Search for the cell housing the specified text and yield its [x, y] center coordinate. 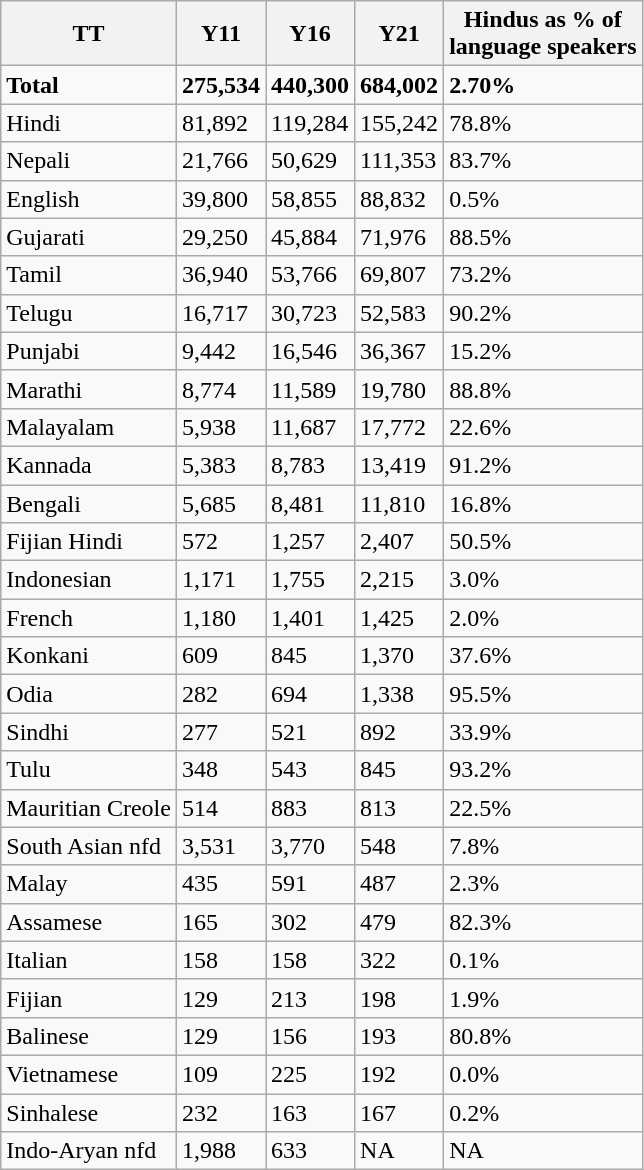
19,780 [400, 389]
Sinhalese [89, 1113]
694 [310, 694]
39,800 [220, 199]
2.70% [543, 85]
22.6% [543, 427]
Konkani [89, 656]
30,723 [310, 313]
37.6% [543, 656]
192 [400, 1074]
7.8% [543, 846]
Fijian [89, 998]
1,171 [220, 580]
South Asian nfd [89, 846]
11,810 [400, 503]
275,534 [220, 85]
5,383 [220, 465]
Y11 [220, 34]
71,976 [400, 237]
1,257 [310, 542]
213 [310, 998]
11,687 [310, 427]
440,300 [310, 85]
Total [89, 85]
81,892 [220, 123]
Tamil [89, 275]
83.7% [543, 161]
167 [400, 1113]
1,425 [400, 618]
9,442 [220, 351]
119,284 [310, 123]
514 [220, 808]
Y16 [310, 34]
232 [220, 1113]
163 [310, 1113]
11,589 [310, 389]
15.2% [543, 351]
Assamese [89, 922]
82.3% [543, 922]
90.2% [543, 313]
52,583 [400, 313]
8,783 [310, 465]
1,370 [400, 656]
2,407 [400, 542]
50,629 [310, 161]
282 [220, 694]
165 [220, 922]
Indo-Aryan nfd [89, 1151]
1,755 [310, 580]
78.8% [543, 123]
50.5% [543, 542]
Malay [89, 884]
479 [400, 922]
Gujarati [89, 237]
Mauritian Creole [89, 808]
435 [220, 884]
883 [310, 808]
36,940 [220, 275]
1.9% [543, 998]
16,546 [310, 351]
2.3% [543, 884]
1,180 [220, 618]
45,884 [310, 237]
16,717 [220, 313]
155,242 [400, 123]
Indonesian [89, 580]
892 [400, 732]
80.8% [543, 1036]
Tulu [89, 770]
348 [220, 770]
36,367 [400, 351]
543 [310, 770]
22.5% [543, 808]
591 [310, 884]
548 [400, 846]
322 [400, 960]
Hindus as % oflanguage speakers [543, 34]
609 [220, 656]
91.2% [543, 465]
0.1% [543, 960]
0.2% [543, 1113]
21,766 [220, 161]
1,401 [310, 618]
111,353 [400, 161]
English [89, 199]
572 [220, 542]
109 [220, 1074]
Balinese [89, 1036]
225 [310, 1074]
3,770 [310, 846]
198 [400, 998]
88.8% [543, 389]
Punjabi [89, 351]
Kannada [89, 465]
58,855 [310, 199]
16.8% [543, 503]
193 [400, 1036]
5,938 [220, 427]
1,338 [400, 694]
Malayalam [89, 427]
633 [310, 1151]
Marathi [89, 389]
Odia [89, 694]
Italian [89, 960]
0.0% [543, 1074]
487 [400, 884]
8,774 [220, 389]
Bengali [89, 503]
73.2% [543, 275]
3.0% [543, 580]
17,772 [400, 427]
813 [400, 808]
3,531 [220, 846]
Vietnamese [89, 1074]
302 [310, 922]
88.5% [543, 237]
Sindhi [89, 732]
0.5% [543, 199]
13,419 [400, 465]
8,481 [310, 503]
156 [310, 1036]
Y21 [400, 34]
2.0% [543, 618]
Telugu [89, 313]
521 [310, 732]
Fijian Hindi [89, 542]
277 [220, 732]
93.2% [543, 770]
95.5% [543, 694]
2,215 [400, 580]
French [89, 618]
TT [89, 34]
684,002 [400, 85]
69,807 [400, 275]
Nepali [89, 161]
5,685 [220, 503]
88,832 [400, 199]
29,250 [220, 237]
1,988 [220, 1151]
33.9% [543, 732]
53,766 [310, 275]
Hindi [89, 123]
